Find where the given text appears and provide that cell's center as [x, y] coordinate. 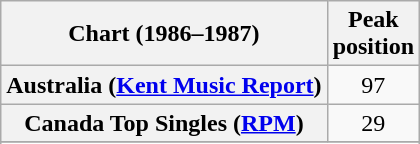
Canada Top Singles (RPM) [164, 123]
97 [373, 85]
Chart (1986–1987) [164, 34]
Peakposition [373, 34]
Australia (Kent Music Report) [164, 85]
29 [373, 123]
